For the text-containing cell, return its midpoint in (x, y) coordinate format. 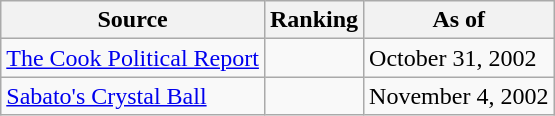
As of (459, 20)
Ranking (314, 20)
October 31, 2002 (459, 58)
The Cook Political Report (133, 58)
Source (133, 20)
November 4, 2002 (459, 96)
Sabato's Crystal Ball (133, 96)
